Locate the cell with the specified text and output its [X, Y] center coordinate. 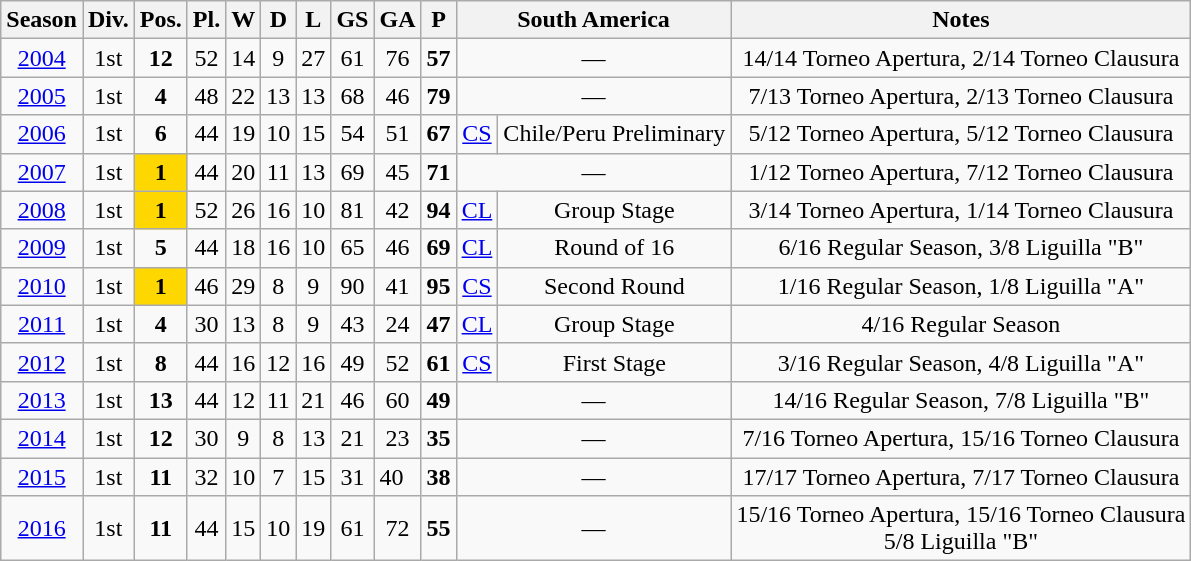
60 [398, 400]
7/16 Torneo Apertura, 15/16 Torneo Clausura [961, 438]
14/14 Torneo Apertura, 2/14 Torneo Clausura [961, 58]
2005 [42, 96]
5 [160, 248]
65 [352, 248]
14 [244, 58]
2012 [42, 362]
5/12 Torneo Apertura, 5/12 Torneo Clausura [961, 134]
South America [594, 20]
2007 [42, 172]
90 [352, 286]
68 [352, 96]
48 [206, 96]
4/16 Regular Season [961, 324]
51 [398, 134]
57 [438, 58]
3/16 Regular Season, 4/8 Liguilla "A" [961, 362]
40 [398, 477]
3/14 Torneo Apertura, 1/14 Torneo Clausura [961, 210]
Round of 16 [614, 248]
Chile/Peru Preliminary [614, 134]
6 [160, 134]
81 [352, 210]
Div. [108, 20]
72 [398, 528]
26 [244, 210]
7/13 Torneo Apertura, 2/13 Torneo Clausura [961, 96]
54 [352, 134]
2010 [42, 286]
2014 [42, 438]
42 [398, 210]
2013 [42, 400]
24 [398, 324]
35 [438, 438]
27 [314, 58]
Pos. [160, 20]
Notes [961, 20]
14/16 Regular Season, 7/8 Liguilla "B" [961, 400]
L [314, 20]
55 [438, 528]
2011 [42, 324]
7 [278, 477]
95 [438, 286]
38 [438, 477]
2015 [42, 477]
23 [398, 438]
29 [244, 286]
6/16 Regular Season, 3/8 Liguilla "B" [961, 248]
71 [438, 172]
18 [244, 248]
32 [206, 477]
2016 [42, 528]
43 [352, 324]
2008 [42, 210]
47 [438, 324]
2004 [42, 58]
Season [42, 20]
22 [244, 96]
45 [398, 172]
15/16 Torneo Apertura, 15/16 Torneo Clausura5/8 Liguilla "B" [961, 528]
1/16 Regular Season, 1/8 Liguilla "A" [961, 286]
20 [244, 172]
79 [438, 96]
1/12 Torneo Apertura, 7/12 Torneo Clausura [961, 172]
41 [398, 286]
Second Round [614, 286]
76 [398, 58]
2009 [42, 248]
17/17 Torneo Apertura, 7/17 Torneo Clausura [961, 477]
W [244, 20]
67 [438, 134]
First Stage [614, 362]
GA [398, 20]
2006 [42, 134]
94 [438, 210]
GS [352, 20]
D [278, 20]
Pl. [206, 20]
31 [352, 477]
P [438, 20]
